Find where the given text appears and provide that cell's center as [x, y] coordinate. 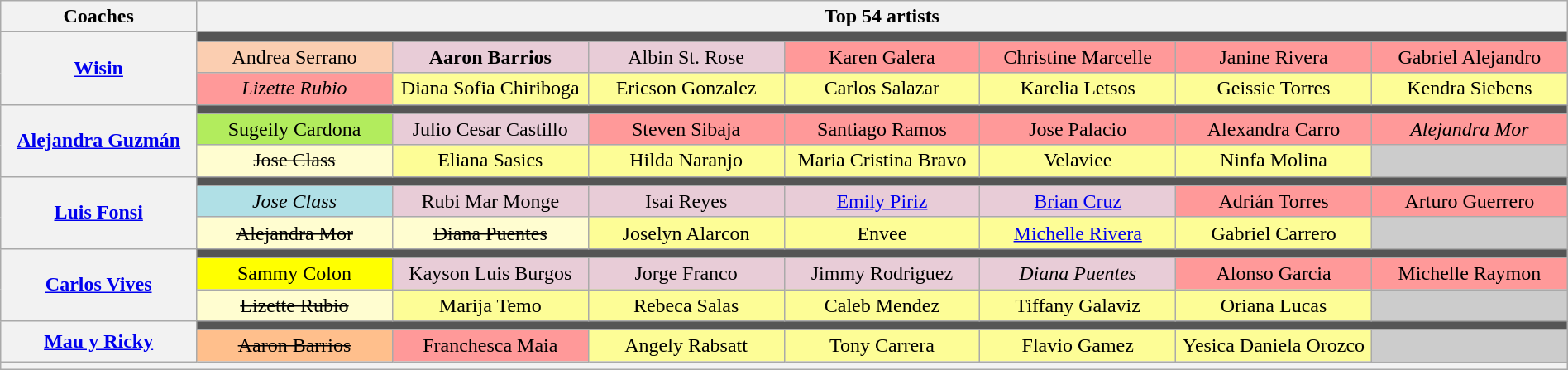
Emily Piriz [882, 201]
Luis Fonsi [99, 212]
Janine Rivera [1274, 57]
Jorge Franco [686, 273]
Kendra Siebens [1469, 89]
Eliana Sasics [490, 161]
Marija Temo [490, 305]
Carlos Vives [99, 285]
Andrea Serrano [294, 57]
Jimmy Rodriguez [882, 273]
Yesica Daniela Orozco [1274, 346]
Michelle Raymon [1469, 273]
Michelle Rivera [1078, 233]
Steven Sibaja [686, 129]
Angely Rabsatt [686, 346]
Mau y Ricky [99, 341]
Tiffany Galaviz [1078, 305]
Albin St. Rose [686, 57]
Karelia Letsos [1078, 89]
Geissie Torres [1274, 89]
Velaviee [1078, 161]
Rubi Mar Monge [490, 201]
Wisin [99, 68]
Adrián Torres [1274, 201]
Carlos Salazar [882, 89]
Tony Carrera [882, 346]
Maria Cristina Bravo [882, 161]
Diana Sofia Chiriboga [490, 89]
Joselyn Alarcon [686, 233]
Brian Cruz [1078, 201]
Alexandra Carro [1274, 129]
Gabriel Carrero [1274, 233]
Sugeily Cardona [294, 129]
Karen Galera [882, 57]
Coaches [99, 17]
Santiago Ramos [882, 129]
Rebeca Salas [686, 305]
Isai Reyes [686, 201]
Oriana Lucas [1274, 305]
Julio Cesar Castillo [490, 129]
Kayson Luis Burgos [490, 273]
Sammy Colon [294, 273]
Flavio Gamez [1078, 346]
Christine Marcelle [1078, 57]
Hilda Naranjo [686, 161]
Top 54 artists [882, 17]
Franchesca Maia [490, 346]
Gabriel Alejandro [1469, 57]
Ninfa Molina [1274, 161]
Jose Palacio [1078, 129]
Ericson Gonzalez [686, 89]
Alejandra Guzmán [99, 141]
Caleb Mendez [882, 305]
Envee [882, 233]
Arturo Guerrero [1469, 201]
Alonso Garcia [1274, 273]
